Find where the given text appears and provide that cell's center as [x, y] coordinate. 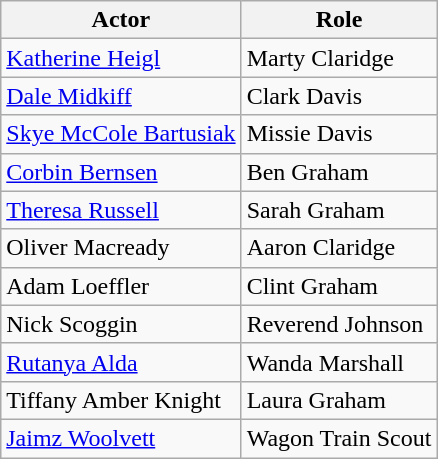
Missie Davis [339, 134]
Dale Midkiff [121, 96]
Marty Claridge [339, 58]
Corbin Bernsen [121, 172]
Clint Graham [339, 286]
Reverend Johnson [339, 324]
Theresa Russell [121, 210]
Adam Loeffler [121, 286]
Skye McCole Bartusiak [121, 134]
Actor [121, 20]
Wanda Marshall [339, 362]
Aaron Claridge [339, 248]
Tiffany Amber Knight [121, 400]
Rutanya Alda [121, 362]
Sarah Graham [339, 210]
Katherine Heigl [121, 58]
Ben Graham [339, 172]
Laura Graham [339, 400]
Clark Davis [339, 96]
Jaimz Woolvett [121, 438]
Wagon Train Scout [339, 438]
Role [339, 20]
Oliver Macready [121, 248]
Nick Scoggin [121, 324]
